Pinpoint the cell where the given text exists, returning its [X, Y] midpoint coordinate. 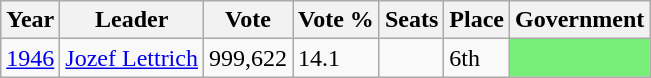
999,622 [248, 58]
6th [477, 58]
Place [477, 20]
1946 [30, 58]
Vote % [336, 20]
Government [579, 20]
Vote [248, 20]
Jozef Lettrich [132, 58]
Year [30, 20]
Seats [411, 20]
Leader [132, 20]
14.1 [336, 58]
